Find where the given text appears and provide that cell's center as [x, y] coordinate. 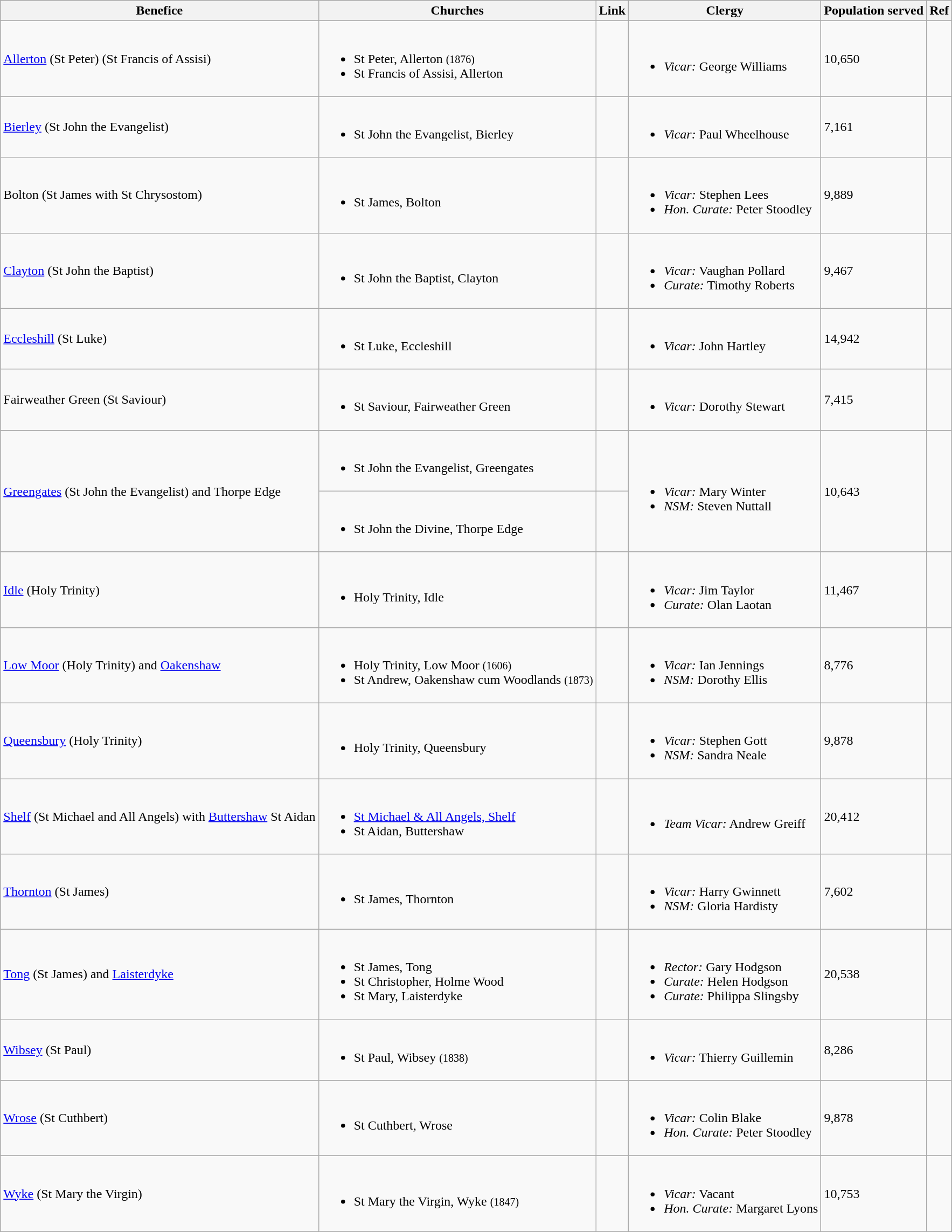
St Luke, Eccleshill [457, 338]
Allerton (St Peter) (St Francis of Assisi) [159, 59]
Vicar: VacantHon. Curate: Margaret Lyons [725, 1194]
Clayton (St John the Baptist) [159, 271]
Vicar: Ian JenningsNSM: Dorothy Ellis [725, 665]
Vicar: Thierry Guillemin [725, 1050]
Rector: Gary HodgsonCurate: Helen HodgsonCurate: Philippa Slingsby [725, 974]
Vicar: Harry GwinnettNSM: Gloria Hardisty [725, 892]
Queensbury (Holy Trinity) [159, 740]
Wyke (St Mary the Virgin) [159, 1194]
Vicar: Mary WinterNSM: Steven Nuttall [725, 491]
8,286 [874, 1050]
Eccleshill (St Luke) [159, 338]
8,776 [874, 665]
St John the Evangelist, Bierley [457, 127]
Benefice [159, 11]
Wibsey (St Paul) [159, 1050]
St Paul, Wibsey (1838) [457, 1050]
St John the Baptist, Clayton [457, 271]
Vicar: George Williams [725, 59]
Fairweather Green (St Saviour) [159, 400]
10,643 [874, 491]
Holy Trinity, Queensbury [457, 740]
Shelf (St Michael and All Angels) with Buttershaw St Aidan [159, 816]
Tong (St James) and Laisterdyke [159, 974]
Vicar: Vaughan PollardCurate: Timothy Roberts [725, 271]
Idle (Holy Trinity) [159, 590]
14,942 [874, 338]
Population served [874, 11]
Vicar: Colin BlakeHon. Curate: Peter Stoodley [725, 1118]
Churches [457, 11]
Bierley (St John the Evangelist) [159, 127]
St John the Evangelist, Greengates [457, 460]
Holy Trinity, Idle [457, 590]
St James, Thornton [457, 892]
Team Vicar: Andrew Greiff [725, 816]
10,753 [874, 1194]
Clergy [725, 11]
Greengates (St John the Evangelist) and Thorpe Edge [159, 491]
St John the Divine, Thorpe Edge [457, 522]
10,650 [874, 59]
20,412 [874, 816]
7,161 [874, 127]
St James, Bolton [457, 195]
Vicar: Paul Wheelhouse [725, 127]
St Cuthbert, Wrose [457, 1118]
Vicar: Dorothy Stewart [725, 400]
Vicar: John Hartley [725, 338]
St Saviour, Fairweather Green [457, 400]
20,538 [874, 974]
St Mary the Virgin, Wyke (1847) [457, 1194]
Vicar: Stephen LeesHon. Curate: Peter Stoodley [725, 195]
St Peter, Allerton (1876)St Francis of Assisi, Allerton [457, 59]
Vicar: Stephen GottNSM: Sandra Neale [725, 740]
7,415 [874, 400]
Wrose (St Cuthbert) [159, 1118]
St Michael & All Angels, ShelfSt Aidan, Buttershaw [457, 816]
9,467 [874, 271]
Ref [940, 11]
St James, TongSt Christopher, Holme WoodSt Mary, Laisterdyke [457, 974]
Link [612, 11]
Thornton (St James) [159, 892]
Vicar: Jim TaylorCurate: Olan Laotan [725, 590]
7,602 [874, 892]
11,467 [874, 590]
9,889 [874, 195]
Holy Trinity, Low Moor (1606)St Andrew, Oakenshaw cum Woodlands (1873) [457, 665]
Bolton (St James with St Chrysostom) [159, 195]
Low Moor (Holy Trinity) and Oakenshaw [159, 665]
